Pinpoint the cell where the given text exists, returning its (x, y) midpoint coordinate. 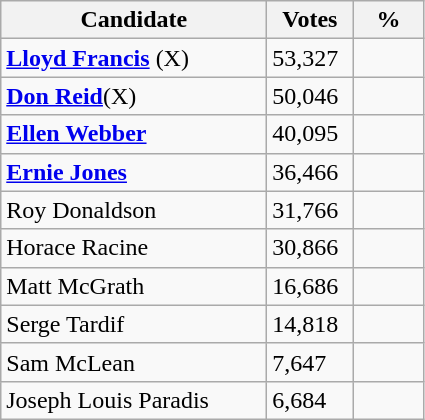
Sam McLean (134, 362)
30,866 (310, 248)
Candidate (134, 20)
7,647 (310, 362)
50,046 (310, 96)
Ellen Webber (134, 134)
Lloyd Francis (X) (134, 58)
36,466 (310, 172)
% (388, 20)
16,686 (310, 286)
Horace Racine (134, 248)
Joseph Louis Paradis (134, 400)
Matt McGrath (134, 286)
53,327 (310, 58)
Roy Donaldson (134, 210)
Serge Tardif (134, 324)
6,684 (310, 400)
31,766 (310, 210)
Votes (310, 20)
Ernie Jones (134, 172)
Don Reid(X) (134, 96)
40,095 (310, 134)
14,818 (310, 324)
